Search for the cell housing the specified text and yield its [X, Y] center coordinate. 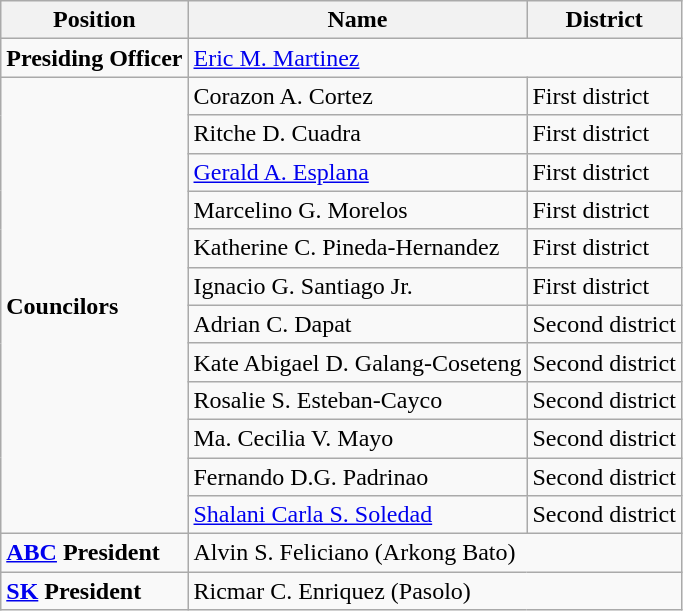
Ricmar C. Enriquez (Pasolo) [434, 591]
Rosalie S. Esteban-Cayco [358, 400]
Alvin S. Feliciano (Arkong Bato) [434, 553]
Ignacio G. Santiago Jr. [358, 286]
Ma. Cecilia V. Mayo [358, 438]
Gerald A. Esplana [358, 172]
Marcelino G. Morelos [358, 210]
Adrian C. Dapat [358, 324]
Fernando D.G. Padrinao [358, 477]
Katherine C. Pineda-Hernandez [358, 248]
Presiding Officer [94, 58]
Name [358, 20]
Ritche D. Cuadra [358, 134]
Eric M. Martinez [434, 58]
Councilors [94, 306]
District [604, 20]
SK President [94, 591]
Shalani Carla S. Soledad [358, 515]
Position [94, 20]
ABC President [94, 553]
Corazon A. Cortez [358, 96]
Kate Abigael D. Galang-Coseteng [358, 362]
